Pinpoint the cell where the given text exists, returning its (X, Y) midpoint coordinate. 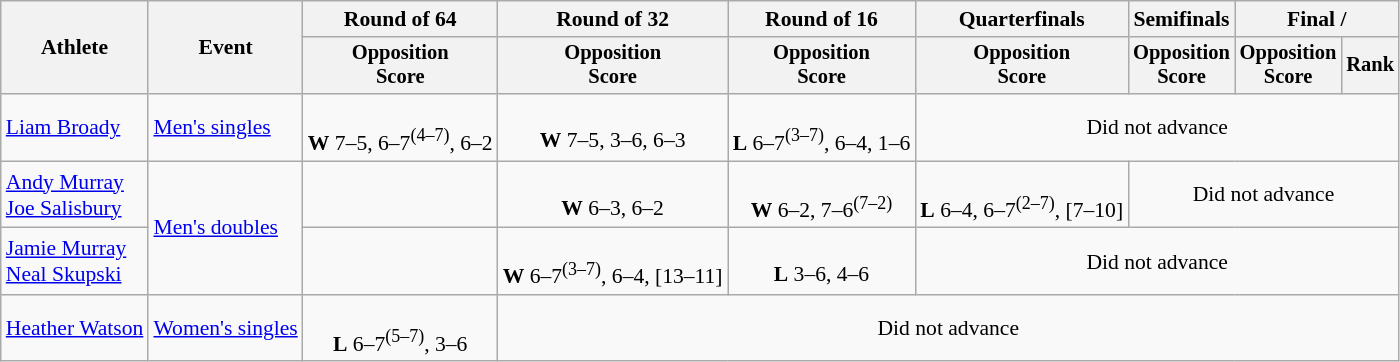
Jamie MurrayNeal Skupski (75, 262)
Women's singles (225, 328)
L 3–6, 4–6 (822, 262)
Rank (1370, 66)
L 6–7(5–7), 3–6 (400, 328)
W 6–7(3–7), 6–4, [13–11] (613, 262)
Andy MurrayJoe Salisbury (75, 194)
L 6–7(3–7), 6–4, 1–6 (822, 128)
W 7–5, 3–6, 6–3 (613, 128)
Quarterfinals (1022, 19)
Round of 64 (400, 19)
Round of 16 (822, 19)
Men's singles (225, 128)
W 6–2, 7–6(7–2) (822, 194)
W 6–3, 6–2 (613, 194)
Semifinals (1182, 19)
Liam Broady (75, 128)
Final / (1317, 19)
Round of 32 (613, 19)
L 6–4, 6–7(2–7), [7–10] (1022, 194)
Athlete (75, 48)
Event (225, 48)
Heather Watson (75, 328)
Men's doubles (225, 228)
W 7–5, 6–7(4–7), 6–2 (400, 128)
